Capture the cell that displays the provided text and extract its [X, Y] central coordinate. 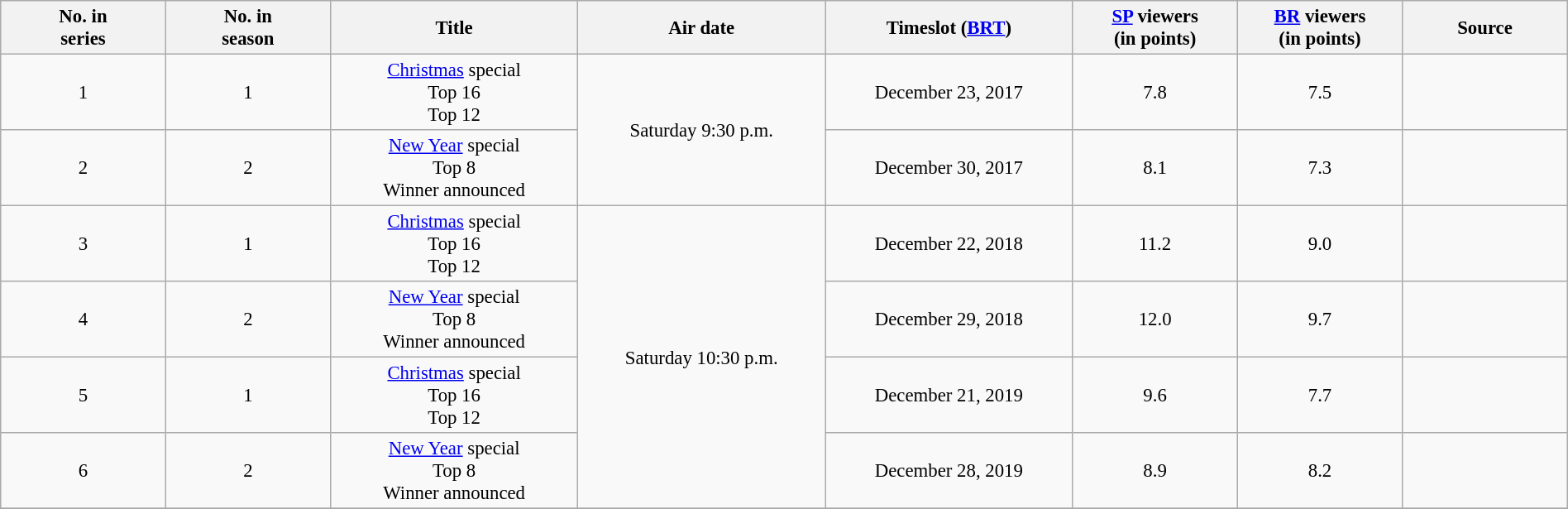
No. inseason [248, 28]
Saturday 10:30 p.m. [701, 358]
Timeslot (BRT) [949, 28]
7.5 [1320, 93]
Title [455, 28]
11.2 [1154, 244]
5 [83, 396]
7.8 [1154, 93]
No. inseries [83, 28]
3 [83, 244]
Saturday 9:30 p.m. [701, 131]
Source [1485, 28]
BR viewers(in points) [1320, 28]
December 22, 2018 [949, 244]
December 21, 2019 [949, 396]
December 23, 2017 [949, 93]
9.6 [1154, 396]
9.7 [1320, 319]
December 30, 2017 [949, 168]
4 [83, 319]
8.1 [1154, 168]
SP viewers(in points) [1154, 28]
Air date [701, 28]
12.0 [1154, 319]
7.3 [1320, 168]
December 29, 2018 [949, 319]
7.7 [1320, 396]
9.0 [1320, 244]
